Pinpoint the cell where the given text exists, returning its [x, y] midpoint coordinate. 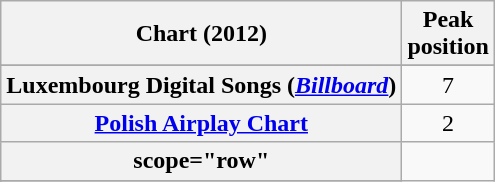
7 [448, 85]
2 [448, 123]
Luxembourg Digital Songs (Billboard) [202, 85]
Chart (2012) [202, 34]
Peakposition [448, 34]
scope="row" [202, 161]
Polish Airplay Chart [202, 123]
